Find where the given text appears and provide that cell's center as [X, Y] coordinate. 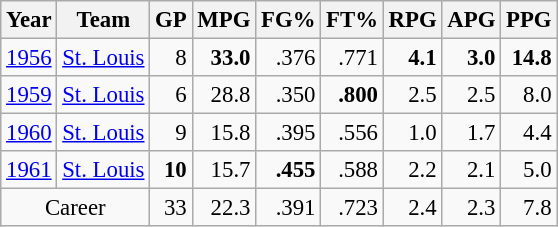
33.0 [224, 58]
2.4 [412, 208]
Career [76, 208]
Team [104, 20]
14.8 [529, 58]
.350 [288, 95]
8.0 [529, 95]
PPG [529, 20]
.800 [352, 95]
6 [171, 95]
1959 [29, 95]
2.3 [472, 208]
.391 [288, 208]
2.1 [472, 170]
5.0 [529, 170]
10 [171, 170]
MPG [224, 20]
33 [171, 208]
.395 [288, 133]
APG [472, 20]
.556 [352, 133]
GP [171, 20]
.771 [352, 58]
1961 [29, 170]
28.8 [224, 95]
FT% [352, 20]
2.2 [412, 170]
8 [171, 58]
4.1 [412, 58]
7.8 [529, 208]
15.7 [224, 170]
9 [171, 133]
.588 [352, 170]
1956 [29, 58]
1.7 [472, 133]
15.8 [224, 133]
.455 [288, 170]
RPG [412, 20]
4.4 [529, 133]
3.0 [472, 58]
1.0 [412, 133]
1960 [29, 133]
.723 [352, 208]
Year [29, 20]
.376 [288, 58]
22.3 [224, 208]
FG% [288, 20]
